Identify which cell holds the provided text, then report its (X, Y) central coordinate. 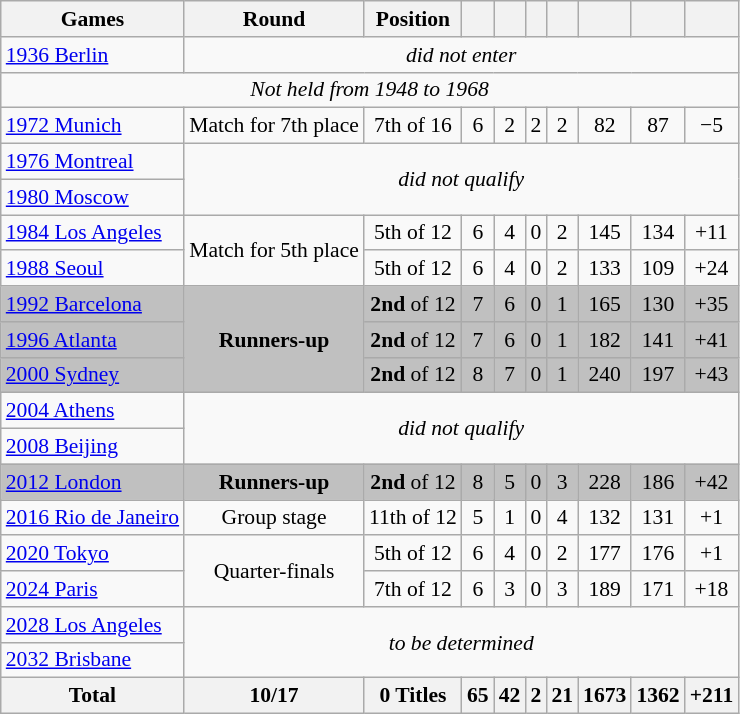
Group stage (274, 518)
+43 (712, 375)
189 (604, 589)
Quarter-finals (274, 572)
+211 (712, 696)
did not enter (461, 55)
1972 Munich (92, 126)
1980 Moscow (92, 197)
Position (413, 19)
+18 (712, 589)
Round (274, 19)
1988 Seoul (92, 269)
109 (658, 269)
to be determined (461, 642)
2008 Beijing (92, 447)
Not held from 1948 to 1968 (370, 90)
Games (92, 19)
1992 Barcelona (92, 304)
−5 (712, 126)
1362 (658, 696)
2028 Los Angeles (92, 625)
+42 (712, 482)
+24 (712, 269)
2024 Paris (92, 589)
+41 (712, 340)
42 (510, 696)
2016 Rio de Janeiro (92, 518)
7th of 16 (413, 126)
Total (92, 696)
1673 (604, 696)
87 (658, 126)
197 (658, 375)
+35 (712, 304)
134 (658, 233)
1984 Los Angeles (92, 233)
2004 Athens (92, 411)
2020 Tokyo (92, 554)
1976 Montreal (92, 162)
228 (604, 482)
+11 (712, 233)
176 (658, 554)
11th of 12 (413, 518)
130 (658, 304)
141 (658, 340)
2012 London (92, 482)
145 (604, 233)
165 (604, 304)
82 (604, 126)
7th of 12 (413, 589)
10/17 (274, 696)
186 (658, 482)
Match for 5th place (274, 250)
182 (604, 340)
0 Titles (413, 696)
171 (658, 589)
132 (604, 518)
1936 Berlin (92, 55)
21 (562, 696)
177 (604, 554)
131 (658, 518)
2032 Brisbane (92, 660)
Match for 7th place (274, 126)
2000 Sydney (92, 375)
65 (478, 696)
133 (604, 269)
1996 Atlanta (92, 340)
240 (604, 375)
